Locate the cell with the specified text and output its (x, y) center coordinate. 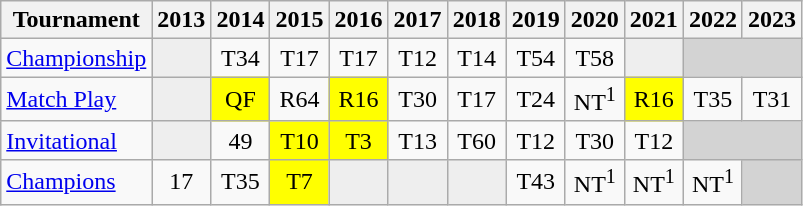
T58 (594, 58)
2023 (772, 20)
T54 (536, 58)
49 (240, 140)
T14 (476, 58)
Championship (76, 58)
2017 (418, 20)
T43 (536, 182)
2014 (240, 20)
2016 (358, 20)
2013 (182, 20)
17 (182, 182)
Invitational (76, 140)
2019 (536, 20)
T34 (240, 58)
Champions (76, 182)
2015 (300, 20)
Tournament (76, 20)
T3 (358, 140)
T7 (300, 182)
R64 (300, 100)
T24 (536, 100)
T31 (772, 100)
2020 (594, 20)
2021 (654, 20)
2022 (712, 20)
QF (240, 100)
Match Play (76, 100)
T60 (476, 140)
T13 (418, 140)
T10 (300, 140)
2018 (476, 20)
